Capture the cell that displays the provided text and extract its (x, y) central coordinate. 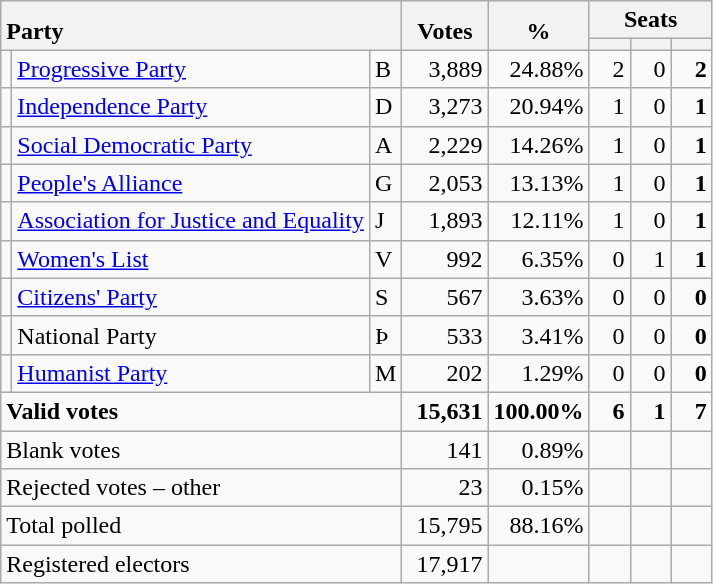
13.13% (538, 183)
Social Democratic Party (191, 145)
3,889 (445, 69)
J (385, 221)
V (385, 259)
Progressive Party (191, 69)
2,053 (445, 183)
Women's List (191, 259)
% (538, 26)
533 (445, 335)
15,795 (445, 526)
0.15% (538, 488)
1.29% (538, 373)
Registered electors (202, 564)
A (385, 145)
Humanist Party (191, 373)
Party (202, 26)
G (385, 183)
992 (445, 259)
6 (610, 411)
Rejected votes – other (202, 488)
2,229 (445, 145)
24.88% (538, 69)
Association for Justice and Equality (191, 221)
100.00% (538, 411)
People's Alliance (191, 183)
Seats (650, 20)
M (385, 373)
88.16% (538, 526)
20.94% (538, 107)
Votes (445, 26)
3.41% (538, 335)
B (385, 69)
3.63% (538, 297)
National Party (191, 335)
S (385, 297)
23 (445, 488)
Blank votes (202, 449)
Valid votes (202, 411)
567 (445, 297)
141 (445, 449)
17,917 (445, 564)
Total polled (202, 526)
15,631 (445, 411)
12.11% (538, 221)
1,893 (445, 221)
0.89% (538, 449)
202 (445, 373)
D (385, 107)
14.26% (538, 145)
3,273 (445, 107)
7 (692, 411)
Independence Party (191, 107)
Þ (385, 335)
6.35% (538, 259)
Citizens' Party (191, 297)
